For the text-containing cell, return its midpoint in (X, Y) coordinate format. 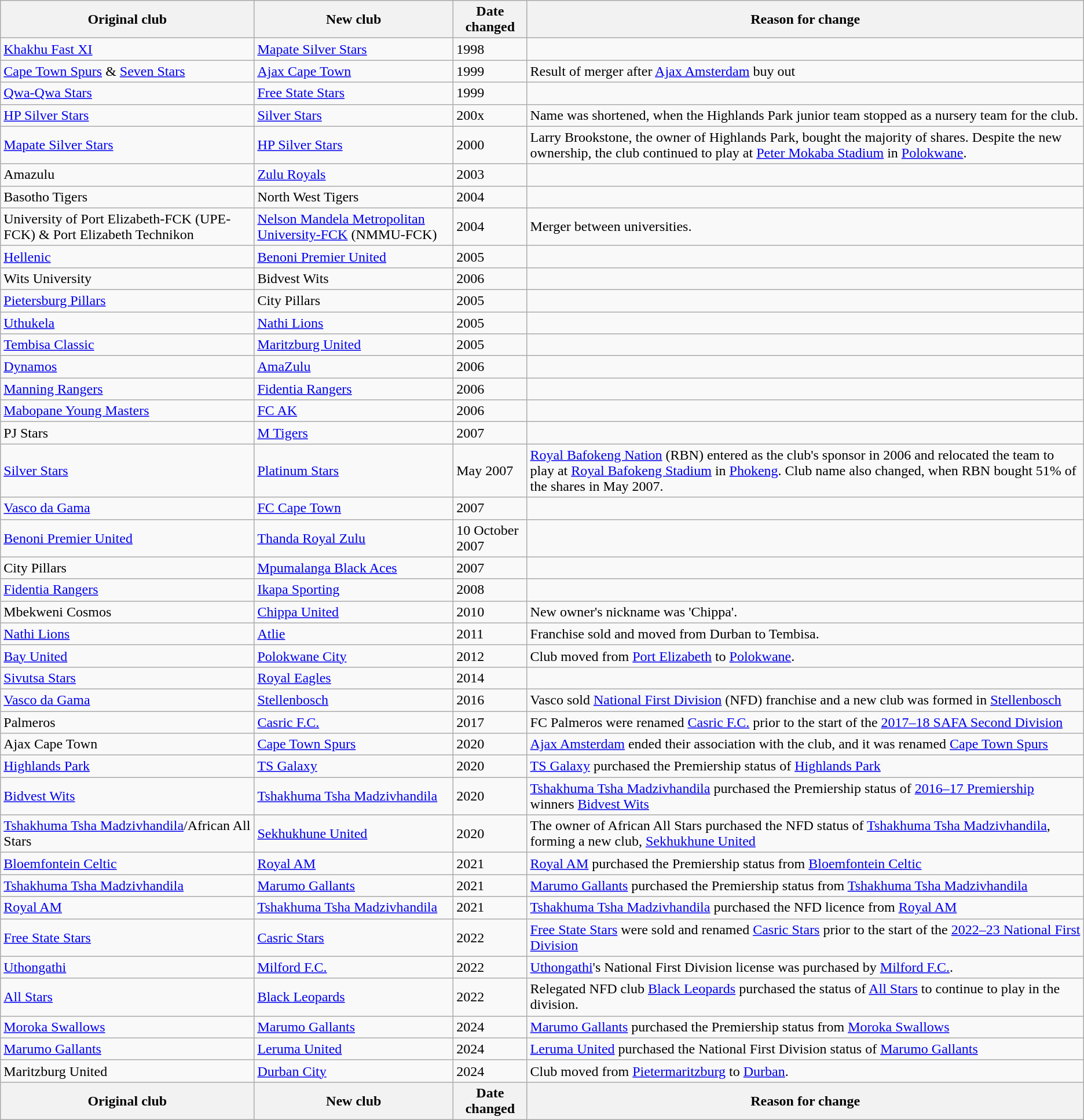
Durban City (354, 1071)
Marumo Gallants purchased the Premiership status from Moroka Swallows (805, 1027)
Uthongathi's National First Division license was purchased by Milford F.C.. (805, 967)
Palmeros (127, 722)
Milford F.C. (354, 967)
Franchise sold and moved from Durban to Tembisa. (805, 634)
Tembisa Classic (127, 345)
2014 (490, 678)
Uthongathi (127, 967)
Sekhukhune United (354, 833)
Qwa-Qwa Stars (127, 93)
Stellenbosch (354, 700)
Atlie (354, 634)
All Stars (127, 997)
Moroka Swallows (127, 1027)
1998 (490, 49)
Uthukela (127, 322)
200x (490, 115)
Leruma United purchased the National First Division status of Marumo Gallants (805, 1049)
Mpumalanga Black Aces (354, 568)
Bay United (127, 656)
Tshakhuma Tsha Madzivhandila/African All Stars (127, 833)
FC Cape Town (354, 508)
Platinum Stars (354, 471)
AmaZulu (354, 367)
2000 (490, 145)
2012 (490, 656)
Cape Town Spurs & Seven Stars (127, 71)
M Tigers (354, 433)
Pietersburg Pillars (127, 300)
Black Leopards (354, 997)
Mabopane Young Masters (127, 411)
Cape Town Spurs (354, 744)
Club moved from Pietermaritzburg to Durban. (805, 1071)
Club moved from Port Elizabeth to Polokwane. (805, 656)
Zulu Royals (354, 175)
New owner's nickname was 'Chippa'. (805, 612)
Chippa United (354, 612)
The owner of African All Stars purchased the NFD status of Tshakhuma Tsha Madzivhandila, forming a new club, Sekhukhune United (805, 833)
Royal AM purchased the Premiership status from Bloemfontein Celtic (805, 864)
Dynamos (127, 367)
Ikapa Sporting (354, 590)
Casric Stars (354, 938)
2003 (490, 175)
Name was shortened, when the Highlands Park junior team stopped as a nursery team for the club. (805, 115)
Tshakhuma Tsha Madzivhandila purchased the NFD licence from Royal AM (805, 908)
Vasco sold National First Division (NFD) franchise and a new club was formed in Stellenbosch (805, 700)
2011 (490, 634)
May 2007 (490, 471)
North West Tigers (354, 197)
Royal Eagles (354, 678)
Sivutsa Stars (127, 678)
University of Port Elizabeth-FCK (UPE-FCK) & Port Elizabeth Technikon (127, 227)
FC Palmeros were renamed Casric F.C. prior to the start of the 2017–18 SAFA Second Division (805, 722)
FC AK (354, 411)
Free State Stars were sold and renamed Casric Stars prior to the start of the 2022–23 National First Division (805, 938)
2016 (490, 700)
Khakhu Fast XI (127, 49)
2008 (490, 590)
Basotho Tigers (127, 197)
TS Galaxy (354, 766)
Marumo Gallants purchased the Premiership status from Tshakhuma Tsha Madzivhandila (805, 886)
Casric F.C. (354, 722)
Mbekweni Cosmos (127, 612)
Result of merger after Ajax Amsterdam buy out (805, 71)
Tshakhuma Tsha Madzivhandila purchased the Premiership status of 2016–17 Premiership winners Bidvest Wits (805, 796)
Highlands Park (127, 766)
Leruma United (354, 1049)
Thanda Royal Zulu (354, 538)
Manning Rangers (127, 389)
Merger between universities. (805, 227)
Hellenic (127, 256)
PJ Stars (127, 433)
Relegated NFD club Black Leopards purchased the status of All Stars to continue to play in the division. (805, 997)
Ajax Amsterdam ended their association with the club, and it was renamed Cape Town Spurs (805, 744)
2017 (490, 722)
2010 (490, 612)
Wits University (127, 278)
Amazulu (127, 175)
TS Galaxy purchased the Premiership status of Highlands Park (805, 766)
Nelson Mandela Metropolitan University-FCK (NMMU-FCK) (354, 227)
Polokwane City (354, 656)
Bloemfontein Celtic (127, 864)
10 October 2007 (490, 538)
